Detect which cell encompasses the target text, then output its (x, y) center coordinate. 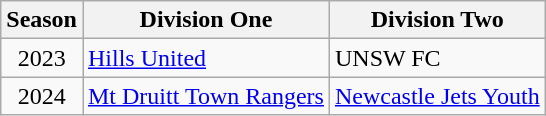
2024 (42, 96)
2023 (42, 58)
Hills United (206, 58)
Division Two (437, 20)
UNSW FC (437, 58)
Mt Druitt Town Rangers (206, 96)
Division One (206, 20)
Newcastle Jets Youth (437, 96)
Season (42, 20)
